For the text-containing cell, return its midpoint in [X, Y] coordinate format. 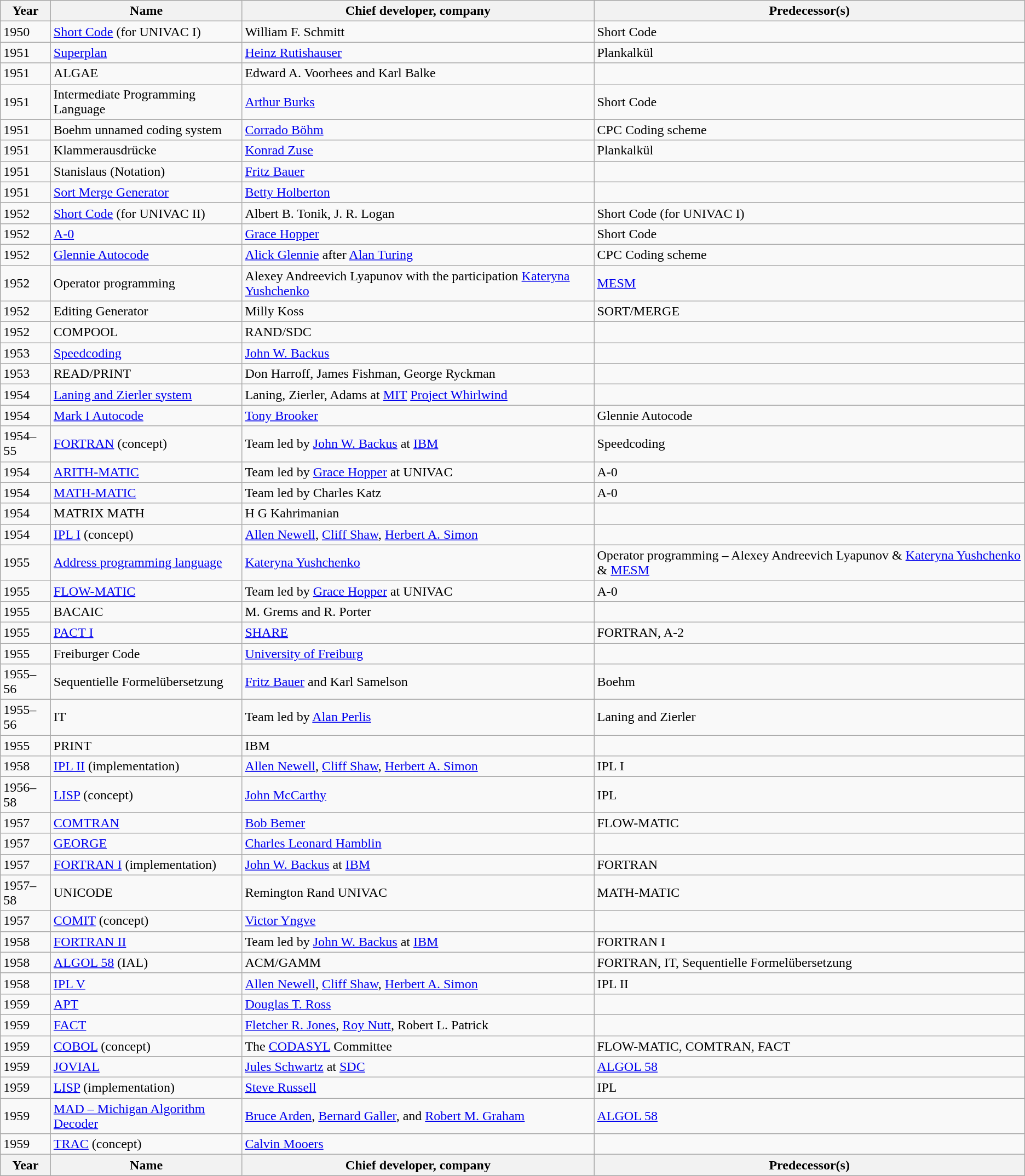
Superplan [146, 53]
1956–58 [26, 795]
PACT I [146, 632]
TRAC (concept) [146, 1144]
Bruce Arden, Bernard Galler, and Robert M. Graham [418, 1116]
FORTRAN (concept) [146, 443]
COMPOOL [146, 332]
IPL I (concept) [146, 534]
FORTRAN II [146, 942]
Corrado Böhm [418, 130]
Short Code (for UNIVAC II) [146, 213]
LISP (concept) [146, 795]
COMTRAN [146, 823]
Editing Generator [146, 312]
Grace Hopper [418, 234]
Douglas T. Ross [418, 1004]
Charles Leonard Hamblin [418, 844]
Jules Schwartz at SDC [418, 1067]
SHARE [418, 632]
Tony Brooker [418, 416]
MATRIX MATH [146, 514]
Fritz Bauer and Karl Samelson [418, 682]
Bob Bemer [418, 823]
LISP (implementation) [146, 1088]
BACAIC [146, 612]
FORTRAN [809, 864]
Fritz Bauer [418, 171]
FLOW-MATIC, COMTRAN, FACT [809, 1046]
Operator programming – Alexey Andreevich Lyapunov & Kateryna Yushchenko & MESM [809, 563]
Operator programming [146, 283]
Fletcher R. Jones, Roy Nutt, Robert L. Patrick [418, 1025]
COBOL (concept) [146, 1046]
Don Harroff, James Fishman, George Ryckman [418, 374]
Boehm unnamed coding system [146, 130]
1954–55 [26, 443]
FACT [146, 1025]
FORTRAN, A-2 [809, 632]
M. Grems and R. Porter [418, 612]
William F. Schmitt [418, 32]
Laning, Zierler, Adams at MIT Project Whirlwind [418, 395]
FORTRAN, IT, Sequentielle Formelübersetzung [809, 962]
The CODASYL Committee [418, 1046]
IPL V [146, 983]
IPL I [809, 766]
ALGAE [146, 73]
1957–58 [26, 892]
Milly Koss [418, 312]
Klammerausdrücke [146, 151]
Remington Rand UNIVAC [418, 892]
Laning and Zierler [809, 717]
ALGOL 58 (IAL) [146, 962]
FORTRAN I [809, 942]
Betty Holberton [418, 192]
Laning and Zierler system [146, 395]
Alexey Andreevich Lyapunov with the participation Kateryna Yushchenko [418, 283]
SORT/MERGE [809, 312]
Steve Russell [418, 1088]
Kateryna Yushchenko [418, 563]
COMIT (concept) [146, 921]
IBM [418, 746]
Konrad Zuse [418, 151]
ACM/GAMM [418, 962]
APT [146, 1004]
Heinz Rutishauser [418, 53]
IPL II (implementation) [146, 766]
FORTRAN I (implementation) [146, 864]
MAD – Michigan Algorithm Decoder [146, 1116]
Team led by Alan Perlis [418, 717]
IT [146, 717]
University of Freiburg [418, 653]
1950 [26, 32]
Arthur Burks [418, 102]
John McCarthy [418, 795]
Team led by Charles Katz [418, 493]
Address programming language [146, 563]
Alick Glennie after Alan Turing [418, 255]
Calvin Mooers [418, 1144]
RAND/SDC [418, 332]
Sequentielle Formelübersetzung [146, 682]
UNICODE [146, 892]
Intermediate Programming Language [146, 102]
MESM [809, 283]
READ/PRINT [146, 374]
JOVIAL [146, 1067]
PRINT [146, 746]
Stanislaus (Notation) [146, 171]
John W. Backus [418, 353]
Victor Yngve [418, 921]
Mark I Autocode [146, 416]
Sort Merge Generator [146, 192]
H G Kahrimanian [418, 514]
John W. Backus at IBM [418, 864]
GEORGE [146, 844]
Albert B. Tonik, J. R. Logan [418, 213]
IPL II [809, 983]
ARITH-MATIC [146, 472]
Edward A. Voorhees and Karl Balke [418, 73]
Boehm [809, 682]
Freiburger Code [146, 653]
